Extract the (x, y) coordinate from the center of the cell holding the provided text.  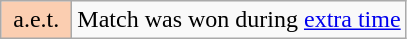
Match was won during extra time (239, 20)
a.e.t. (36, 20)
